Find where the given text appears and provide that cell's center as [x, y] coordinate. 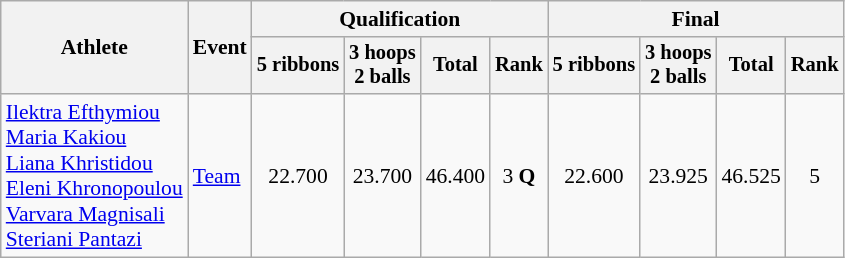
5 [815, 176]
46.400 [456, 176]
Team [220, 176]
Athlete [94, 48]
23.925 [678, 176]
22.600 [594, 176]
23.700 [382, 176]
Qualification [400, 19]
Ilektra EfthymiouMaria KakiouLiana KhristidouEleni KhronopoulouVarvara MagnisaliSteriani Pantazi [94, 176]
3 Q [519, 176]
Event [220, 48]
46.525 [750, 176]
22.700 [298, 176]
Final [696, 19]
